Find where the given text appears and provide that cell's center as (x, y) coordinate. 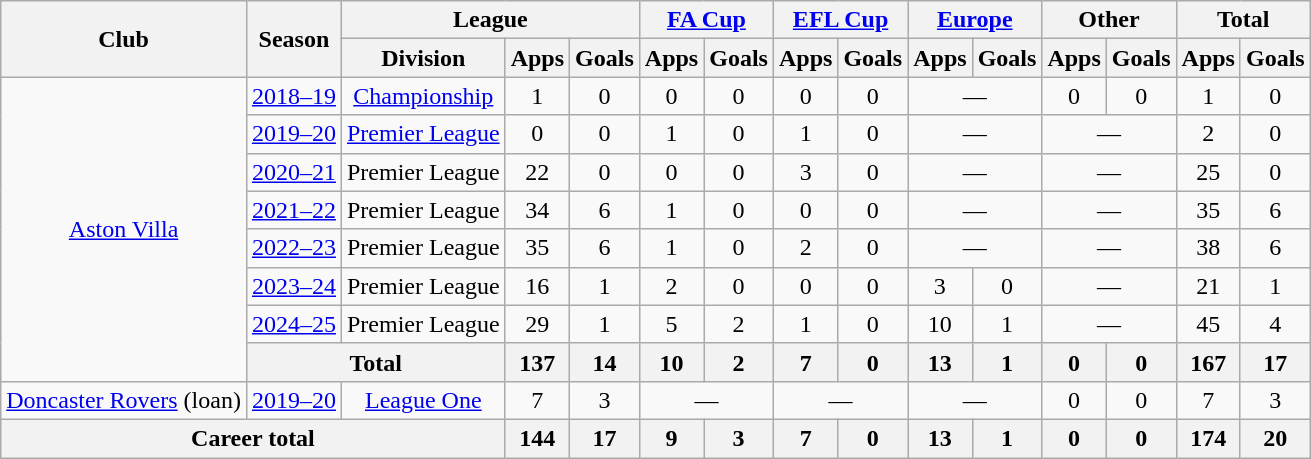
34 (537, 210)
174 (1208, 438)
EFL Cup (840, 20)
Doncaster Rovers (loan) (124, 400)
16 (537, 286)
25 (1208, 172)
2024–25 (294, 324)
45 (1208, 324)
2020–21 (294, 172)
Career total (253, 438)
Other (1109, 20)
38 (1208, 248)
167 (1208, 362)
2023–24 (294, 286)
Season (294, 39)
2018–19 (294, 96)
29 (537, 324)
137 (537, 362)
Aston Villa (124, 229)
Division (423, 58)
FA Cup (706, 20)
4 (1275, 324)
Championship (423, 96)
22 (537, 172)
21 (1208, 286)
2021–22 (294, 210)
14 (605, 362)
144 (537, 438)
9 (671, 438)
2022–23 (294, 248)
League One (423, 400)
League (490, 20)
Europe (975, 20)
20 (1275, 438)
5 (671, 324)
Club (124, 39)
